Provide the (X, Y) coordinate of the cell's center where the given text is located.  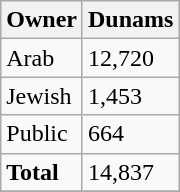
14,837 (130, 172)
664 (130, 134)
Owner (42, 20)
Public (42, 134)
12,720 (130, 58)
Dunams (130, 20)
Jewish (42, 96)
1,453 (130, 96)
Arab (42, 58)
Total (42, 172)
